Pinpoint the cell where the given text exists, returning its [x, y] midpoint coordinate. 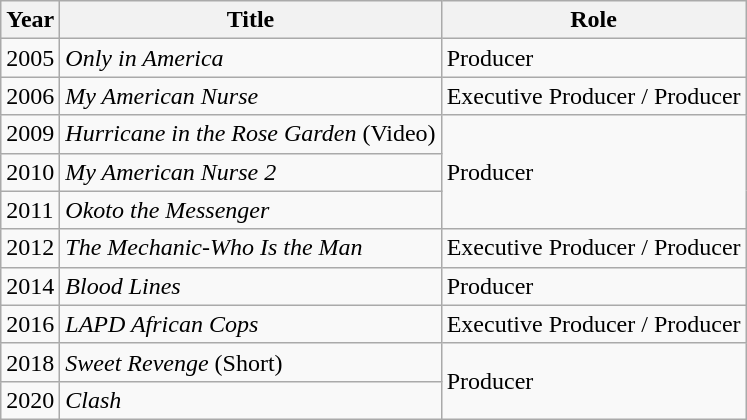
2010 [30, 172]
Only in America [250, 58]
2012 [30, 248]
2005 [30, 58]
Blood Lines [250, 286]
2016 [30, 324]
2020 [30, 400]
2011 [30, 210]
The Mechanic-Who Is the Man [250, 248]
My American Nurse 2 [250, 172]
My American Nurse [250, 96]
Role [594, 20]
2018 [30, 362]
2014 [30, 286]
2009 [30, 134]
Hurricane in the Rose Garden (Video) [250, 134]
Clash [250, 400]
2006 [30, 96]
Okoto the Messenger [250, 210]
Title [250, 20]
LAPD African Cops [250, 324]
Year [30, 20]
Sweet Revenge (Short) [250, 362]
